For the text-containing cell, return its midpoint in (X, Y) coordinate format. 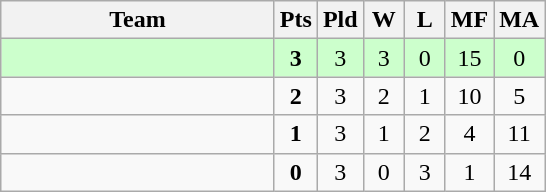
Pts (296, 20)
5 (520, 96)
Pld (340, 20)
15 (469, 58)
14 (520, 172)
11 (520, 134)
Team (138, 20)
MA (520, 20)
L (424, 20)
10 (469, 96)
MF (469, 20)
4 (469, 134)
W (384, 20)
